Locate the cell with the specified text and output its [x, y] center coordinate. 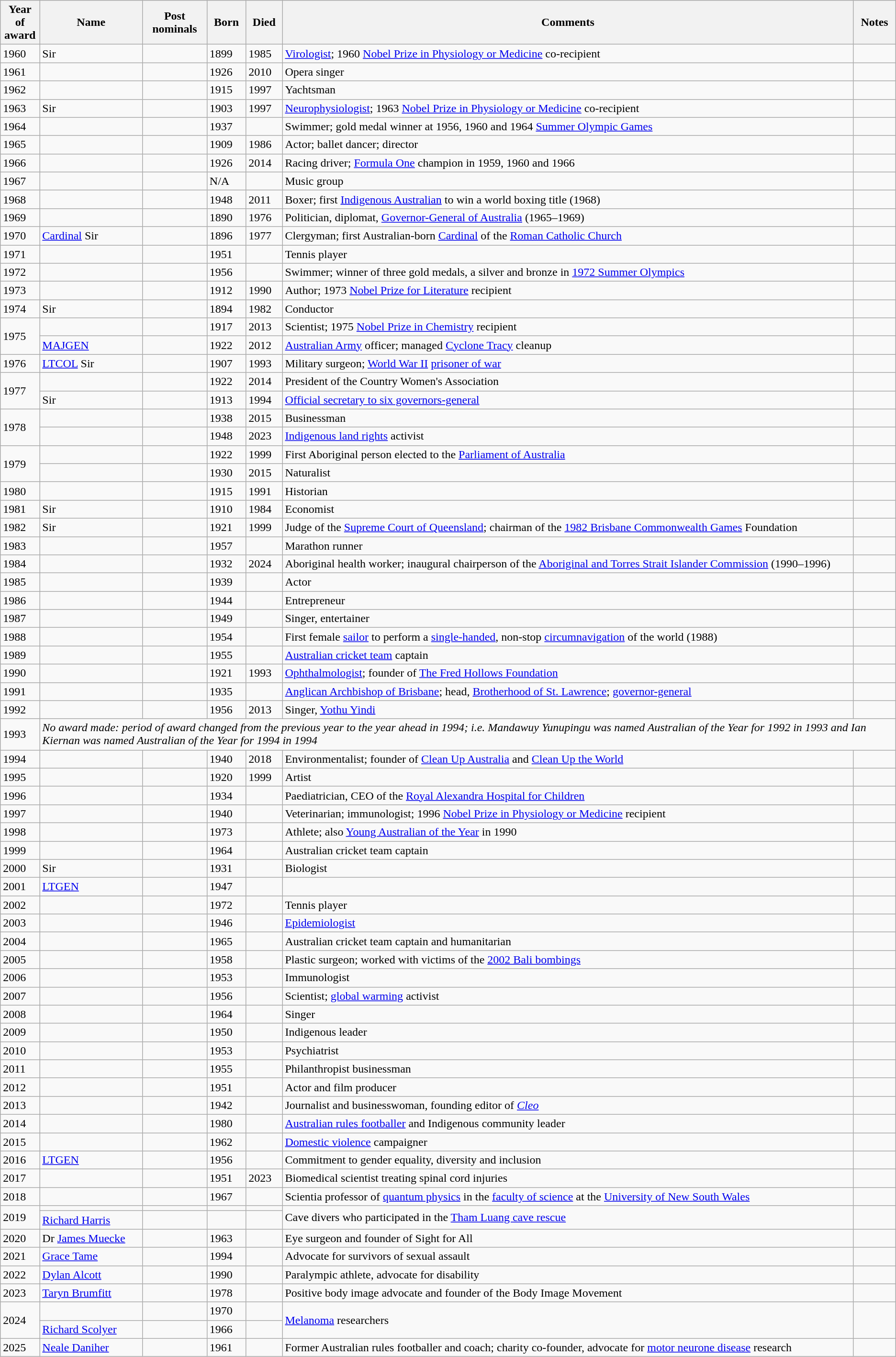
1896 [226, 236]
Scientia professor of quantum physics in the faculty of science at the University of New South Wales [568, 1197]
1912 [226, 291]
1954 [226, 637]
Artist [568, 777]
Richard Scolyer [91, 1329]
Born [226, 23]
Music group [568, 181]
Paediatrician, CEO of the Royal Alexandra Hospital for Children [568, 795]
Comments [568, 23]
1899 [226, 54]
Positive body image advocate and founder of the Body Image Movement [568, 1293]
Advocate for survivors of sexual assault [568, 1256]
Singer [568, 1014]
2000 [20, 869]
1934 [226, 795]
2007 [20, 996]
Veterinarian; immunologist; 1996 Nobel Prize in Physiology or Medicine recipient [568, 814]
2002 [20, 905]
1968 [20, 199]
1903 [226, 108]
Biomedical scientist treating spinal cord injuries [568, 1178]
2017 [20, 1178]
1974 [20, 309]
N/A [226, 181]
Anglican Archbishop of Brisbane; head, Brotherhood of St. Lawrence; governor-general [568, 691]
Australian rules footballer and Indigenous community leader [568, 1123]
1935 [226, 691]
1907 [226, 363]
1949 [226, 619]
Environmentalist; founder of Clean Up Australia and Clean Up the World [568, 759]
Author; 1973 Nobel Prize for Literature recipient [568, 291]
Racing driver; Formula One champion in 1959, 1960 and 1966 [568, 163]
Dr James Muecke [91, 1238]
Indigenous land rights activist [568, 436]
Cardinal Sir [91, 236]
2006 [20, 978]
Psychiatrist [568, 1051]
Neurophysiologist; 1963 Nobel Prize in Physiology or Medicine co-recipient [568, 108]
2022 [20, 1275]
1969 [20, 217]
Biologist [568, 869]
1946 [226, 923]
1957 [226, 545]
Opera singer [568, 72]
Plastic surgeon; worked with victims of the 2002 Bali bombings [568, 960]
1971 [20, 254]
Swimmer; gold medal winner at 1956, 1960 and 1964 Summer Olympic Games [568, 126]
1910 [226, 509]
First female sailor to perform a single-handed, non-stop circumnavigation of the world (1988) [568, 637]
1975 [20, 336]
Singer, Yothu Yindi [568, 710]
1920 [226, 777]
Postnominals [175, 23]
1937 [226, 126]
Domestic violence campaigner [568, 1142]
1983 [20, 545]
Commitment to gender equality, diversity and inclusion [568, 1160]
1930 [226, 473]
Aboriginal health worker; inaugural chairperson of the Aboriginal and Torres Strait Islander Commission (1990–1996) [568, 564]
Epidemiologist [568, 923]
Politician, diplomat, Governor-General of Australia (1965–1969) [568, 217]
1992 [20, 710]
2001 [20, 887]
Ophthalmologist; founder of The Fred Hollows Foundation [568, 673]
1890 [226, 217]
1894 [226, 309]
1979 [20, 464]
Singer, entertainer [568, 619]
Notes [874, 23]
Naturalist [568, 473]
2008 [20, 1014]
Economist [568, 509]
Richard Harris [91, 1220]
1995 [20, 777]
1987 [20, 619]
Swimmer; winner of three gold medals, a silver and bronze in 1972 Summer Olympics [568, 272]
Died [264, 23]
Indigenous leader [568, 1032]
1996 [20, 795]
Marathon runner [568, 545]
1942 [226, 1105]
Virologist; 1960 Nobel Prize in Physiology or Medicine co-recipient [568, 54]
Conductor [568, 309]
President of the Country Women's Association [568, 382]
1950 [226, 1032]
Actor [568, 582]
First Aboriginal person elected to the Parliament of Australia [568, 454]
Immunologist [568, 978]
Journalist and businesswoman, founding editor of Cleo [568, 1105]
1938 [226, 418]
Paralympic athlete, advocate for disability [568, 1275]
Military surgeon; World War II prisoner of war [568, 363]
Cave divers who participated in the Tham Luang cave rescue [568, 1217]
Yachtsman [568, 90]
Actor and film producer [568, 1087]
Scientist; global warming activist [568, 996]
1917 [226, 327]
Entrepreneur [568, 600]
2025 [20, 1347]
Philanthropist businessman [568, 1069]
1932 [226, 564]
1944 [226, 600]
Grace Tame [91, 1256]
1981 [20, 509]
1988 [20, 637]
Australian Army officer; managed Cyclone Tracy cleanup [568, 345]
Former Australian rules footballer and coach; charity co-founder, advocate for motor neurone disease research [568, 1347]
1913 [226, 400]
Neale Daniher [91, 1347]
Official secretary to six governors-general [568, 400]
1909 [226, 145]
Scientist; 1975 Nobel Prize in Chemistry recipient [568, 327]
1989 [20, 655]
1998 [20, 832]
2003 [20, 923]
Taryn Brumfitt [91, 1293]
2020 [20, 1238]
1931 [226, 869]
Clergyman; first Australian-born Cardinal of the Roman Catholic Church [568, 236]
Name [91, 23]
2005 [20, 960]
Historian [568, 491]
Athlete; also Young Australian of the Year in 1990 [568, 832]
1947 [226, 887]
LTCOL Sir [91, 363]
Judge of the Supreme Court of Queensland; chairman of the 1982 Brisbane Commonwealth Games Foundation [568, 527]
2021 [20, 1256]
1939 [226, 582]
Year ofaward [20, 23]
Australian cricket team captain and humanitarian [568, 941]
Actor; ballet dancer; director [568, 145]
Businessman [568, 418]
Dylan Alcott [91, 1275]
2019 [20, 1217]
MAJGEN [91, 345]
2009 [20, 1032]
Eye surgeon and founder of Sight for All [568, 1238]
1960 [20, 54]
Boxer; first Indigenous Australian to win a world boxing title (1968) [568, 199]
2004 [20, 941]
2016 [20, 1160]
1958 [226, 960]
Melanoma researchers [568, 1320]
